Provide the (x, y) coordinate of the cell's center where the given text is located.  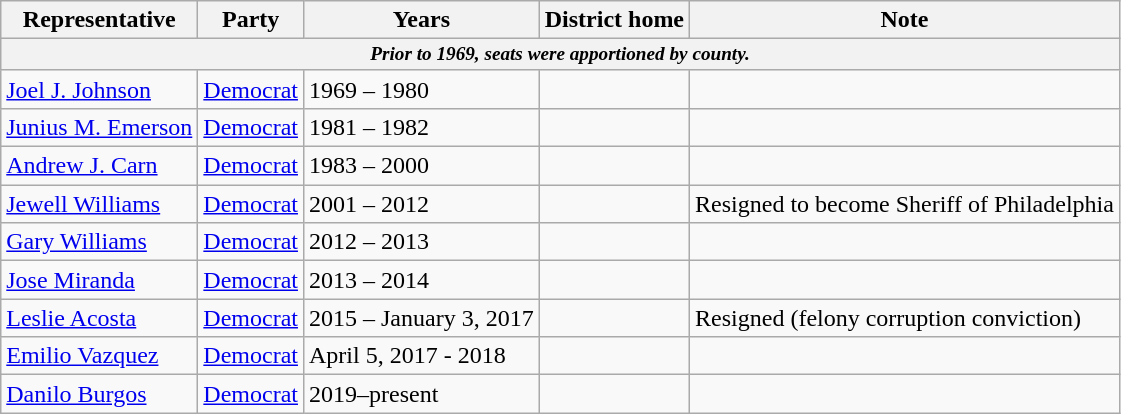
Prior to 1969, seats were apportioned by county. (560, 55)
2015 – January 3, 2017 (421, 318)
2012 – 2013 (421, 242)
District home (614, 20)
Jose Miranda (100, 280)
Andrew J. Carn (100, 166)
2019–present (421, 394)
Joel J. Johnson (100, 89)
Years (421, 20)
Resigned (felony corruption conviction) (905, 318)
Danilo Burgos (100, 394)
Leslie Acosta (100, 318)
2013 – 2014 (421, 280)
1983 – 2000 (421, 166)
Jewell Williams (100, 204)
Junius M. Emerson (100, 128)
1981 – 1982 (421, 128)
Party (251, 20)
Representative (100, 20)
2001 – 2012 (421, 204)
Resigned to become Sheriff of Philadelphia (905, 204)
April 5, 2017 - 2018 (421, 356)
Emilio Vazquez (100, 356)
Gary Williams (100, 242)
Note (905, 20)
1969 – 1980 (421, 89)
